Return (X, Y) of the center of cell containing provided text 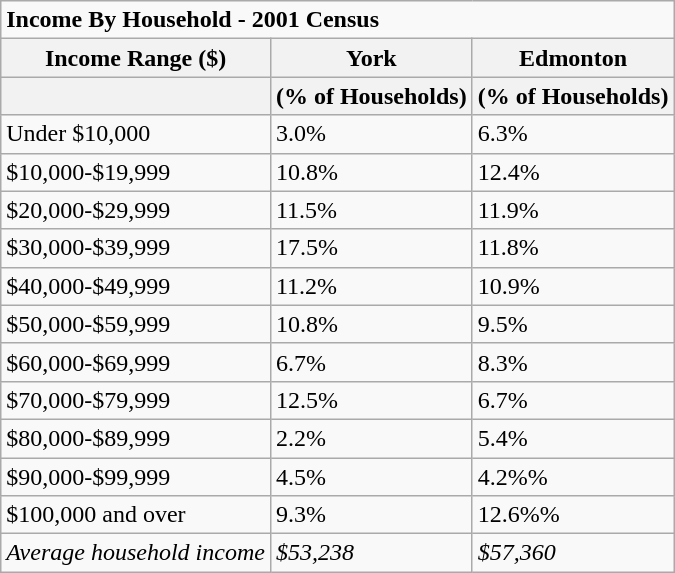
$30,000-$39,999 (136, 248)
Income Range ($) (136, 58)
11.9% (573, 210)
$20,000-$29,999 (136, 210)
17.5% (371, 248)
4.2%% (573, 477)
$53,238 (371, 553)
York (371, 58)
5.4% (573, 438)
$40,000-$49,999 (136, 286)
4.5% (371, 477)
11.2% (371, 286)
12.6%% (573, 515)
10.9% (573, 286)
2.2% (371, 438)
$60,000-$69,999 (136, 362)
12.4% (573, 172)
$90,000-$99,999 (136, 477)
12.5% (371, 400)
Under $10,000 (136, 134)
$10,000-$19,999 (136, 172)
3.0% (371, 134)
$100,000 and over (136, 515)
9.3% (371, 515)
Average household income (136, 553)
Edmonton (573, 58)
$80,000-$89,999 (136, 438)
$70,000-$79,999 (136, 400)
Income By Household - 2001 Census (338, 20)
$57,360 (573, 553)
11.8% (573, 248)
11.5% (371, 210)
$50,000-$59,999 (136, 324)
8.3% (573, 362)
6.3% (573, 134)
9.5% (573, 324)
